Pinpoint the cell where the given text exists, returning its [X, Y] midpoint coordinate. 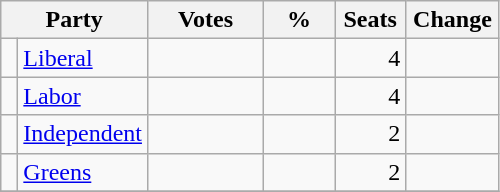
Greens [83, 172]
% [300, 20]
Change [453, 20]
Votes [205, 20]
Seats [370, 20]
Party [74, 20]
Liberal [83, 58]
Labor [83, 96]
Independent [83, 134]
